Capture the cell that displays the provided text and extract its (x, y) central coordinate. 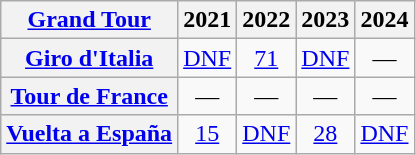
28 (326, 134)
15 (208, 134)
Tour de France (90, 96)
Grand Tour (90, 20)
2024 (384, 20)
71 (266, 58)
Giro d'Italia (90, 58)
Vuelta a España (90, 134)
2023 (326, 20)
2021 (208, 20)
2022 (266, 20)
